Return the [X, Y] coordinate for the center point of the cell that contains the specified text.  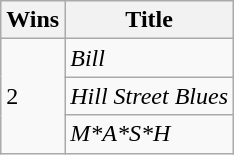
Bill [150, 58]
Hill Street Blues [150, 96]
Title [150, 20]
M*A*S*H [150, 134]
Wins [33, 20]
2 [33, 96]
